Return [X, Y] of the center of cell containing provided text 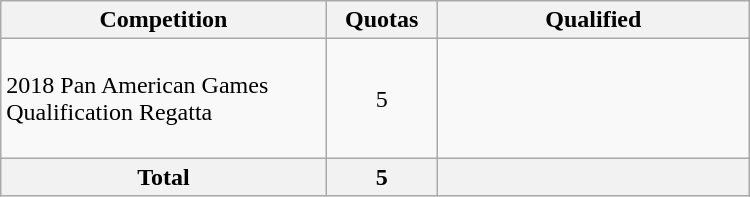
Total [164, 177]
Competition [164, 20]
Quotas [382, 20]
Qualified [593, 20]
2018 Pan American Games Qualification Regatta [164, 98]
